Pinpoint the cell where the given text exists, returning its (x, y) midpoint coordinate. 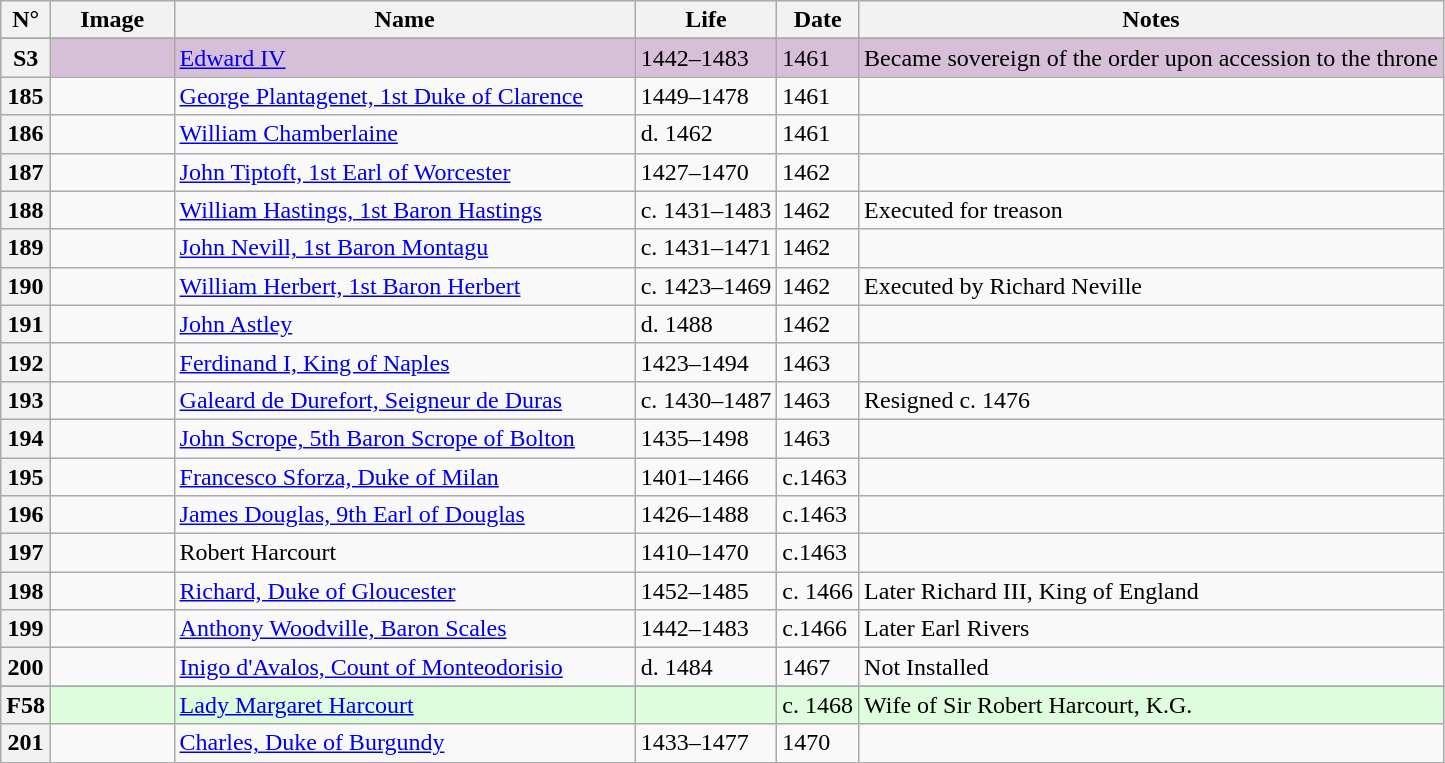
Image (112, 20)
1401–1466 (706, 477)
c. 1431–1471 (706, 248)
Robert Harcourt (404, 553)
1427–1470 (706, 172)
Later Earl Rivers (1152, 629)
1449–1478 (706, 96)
Executed by Richard Neville (1152, 286)
185 (26, 96)
197 (26, 553)
200 (26, 667)
d. 1462 (706, 134)
Galeard de Durefort, Seigneur de Duras (404, 400)
192 (26, 362)
1426–1488 (706, 515)
1467 (818, 667)
c.1466 (818, 629)
194 (26, 438)
John Astley (404, 324)
196 (26, 515)
186 (26, 134)
S3 (26, 58)
190 (26, 286)
Notes (1152, 20)
d. 1484 (706, 667)
Wife of Sir Robert Harcourt, K.G. (1152, 705)
195 (26, 477)
Not Installed (1152, 667)
c. 1466 (818, 591)
James Douglas, 9th Earl of Douglas (404, 515)
c. 1468 (818, 705)
Edward IV (404, 58)
c. 1430–1487 (706, 400)
1410–1470 (706, 553)
Inigo d'Avalos, Count of Monteodorisio (404, 667)
William Herbert, 1st Baron Herbert (404, 286)
1433–1477 (706, 743)
Became sovereign of the order upon accession to the throne (1152, 58)
John Nevill, 1st Baron Montagu (404, 248)
F58 (26, 705)
John Tiptoft, 1st Earl of Worcester (404, 172)
N° (26, 20)
1435–1498 (706, 438)
188 (26, 210)
Executed for treason (1152, 210)
189 (26, 248)
Life (706, 20)
1470 (818, 743)
Richard, Duke of Gloucester (404, 591)
Ferdinand I, King of Naples (404, 362)
198 (26, 591)
William Hastings, 1st Baron Hastings (404, 210)
Anthony Woodville, Baron Scales (404, 629)
Later Richard III, King of England (1152, 591)
191 (26, 324)
William Chamberlaine (404, 134)
Lady Margaret Harcourt (404, 705)
John Scrope, 5th Baron Scrope of Bolton (404, 438)
1452–1485 (706, 591)
Francesco Sforza, Duke of Milan (404, 477)
Resigned c. 1476 (1152, 400)
199 (26, 629)
201 (26, 743)
Name (404, 20)
187 (26, 172)
193 (26, 400)
c. 1431–1483 (706, 210)
George Plantagenet, 1st Duke of Clarence (404, 96)
d. 1488 (706, 324)
Date (818, 20)
1423–1494 (706, 362)
Charles, Duke of Burgundy (404, 743)
c. 1423–1469 (706, 286)
